Pinpoint the cell where the given text exists, returning its [X, Y] midpoint coordinate. 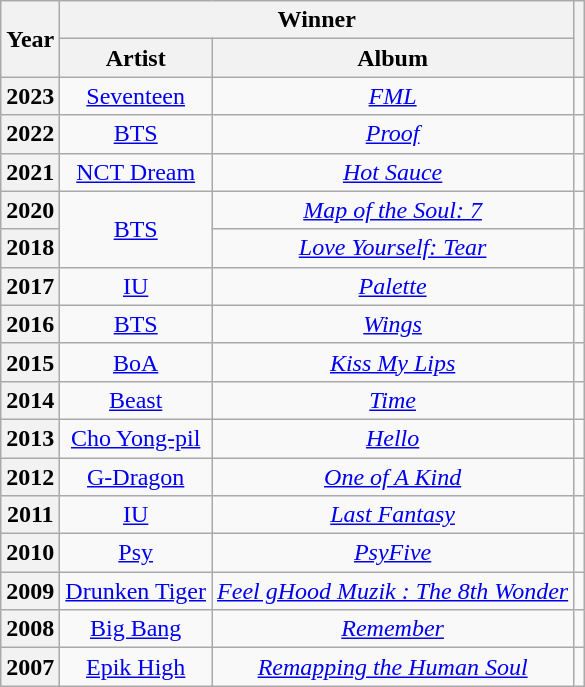
Last Fantasy [393, 515]
Wings [393, 324]
G-Dragon [136, 477]
2020 [30, 210]
Winner [317, 20]
Hot Sauce [393, 172]
2014 [30, 400]
2018 [30, 248]
2012 [30, 477]
Map of the Soul: 7 [393, 210]
2023 [30, 96]
PsyFive [393, 553]
2021 [30, 172]
One of A Kind [393, 477]
Kiss My Lips [393, 362]
Seventeen [136, 96]
2011 [30, 515]
2010 [30, 553]
Time [393, 400]
Feel gHood Muzik : The 8th Wonder [393, 591]
Palette [393, 286]
Year [30, 39]
Remember [393, 629]
FML [393, 96]
Artist [136, 58]
Album [393, 58]
2022 [30, 134]
Psy [136, 553]
2016 [30, 324]
Proof [393, 134]
NCT Dream [136, 172]
Epik High [136, 667]
Drunken Tiger [136, 591]
2015 [30, 362]
Cho Yong-pil [136, 438]
BoA [136, 362]
2007 [30, 667]
Big Bang [136, 629]
2017 [30, 286]
Remapping the Human Soul [393, 667]
Love Yourself: Tear [393, 248]
Beast [136, 400]
2013 [30, 438]
2009 [30, 591]
2008 [30, 629]
Hello [393, 438]
